Locate the cell with the specified text and output its (X, Y) center coordinate. 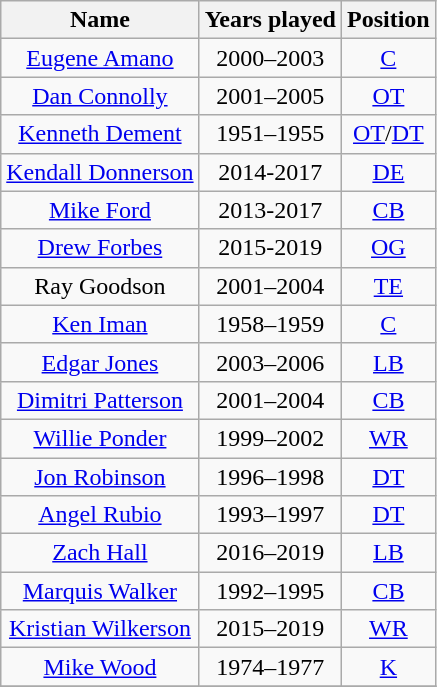
K (389, 667)
Ray Goodson (100, 286)
TE (389, 286)
Kristian Wilkerson (100, 629)
Dimitri Patterson (100, 400)
Ken Iman (100, 324)
OT (389, 96)
OT/DT (389, 134)
Position (389, 20)
2013-2017 (270, 210)
Drew Forbes (100, 248)
Angel Rubio (100, 515)
Years played (270, 20)
Kendall Donnerson (100, 172)
Zach Hall (100, 553)
Kenneth Dement (100, 134)
2015–2019 (270, 629)
2000–2003 (270, 58)
Mike Ford (100, 210)
Name (100, 20)
Marquis Walker (100, 591)
1993–1997 (270, 515)
2015-2019 (270, 248)
1958–1959 (270, 324)
Eugene Amano (100, 58)
1974–1977 (270, 667)
2001–2005 (270, 96)
1996–1998 (270, 477)
2003–2006 (270, 362)
1999–2002 (270, 438)
Jon Robinson (100, 477)
Dan Connolly (100, 96)
1992–1995 (270, 591)
Mike Wood (100, 667)
2016–2019 (270, 553)
DE (389, 172)
1951–1955 (270, 134)
OG (389, 248)
2014-2017 (270, 172)
Edgar Jones (100, 362)
Willie Ponder (100, 438)
